Provide the [X, Y] coordinate of the cell's center where the given text is located.  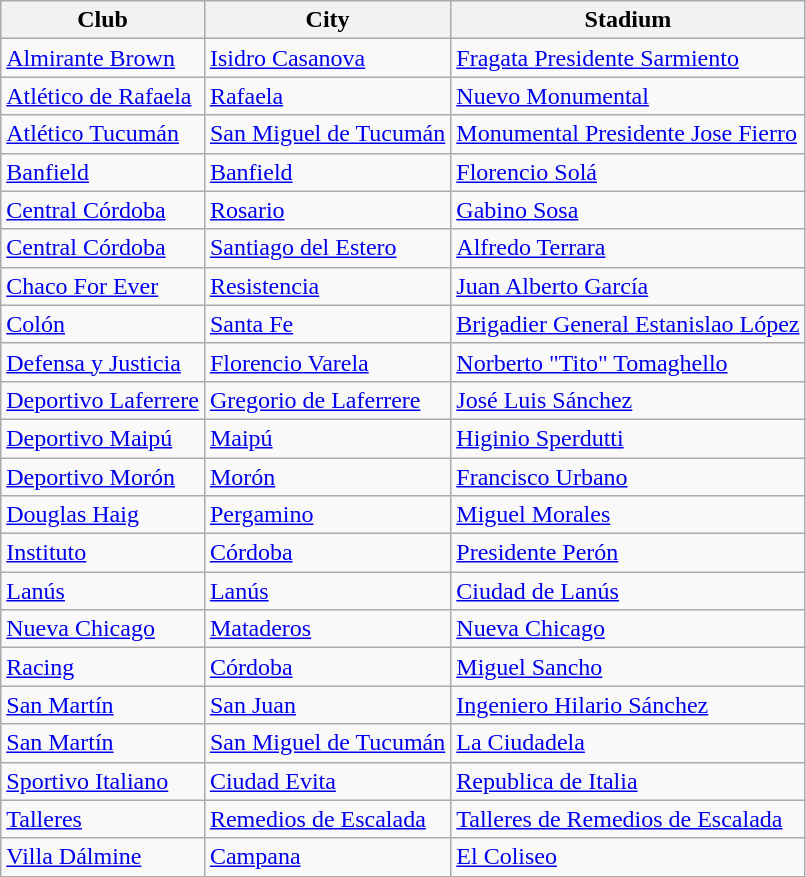
Villa Dálmine [103, 857]
Florencio Varela [327, 362]
Morón [327, 477]
Santiago del Estero [327, 248]
Santa Fe [327, 324]
Douglas Haig [103, 515]
Gabino Sosa [628, 210]
Presidente Perón [628, 553]
Brigadier General Estanislao López [628, 324]
Chaco For Ever [103, 286]
Rafaela [327, 96]
San Juan [327, 705]
Isidro Casanova [327, 58]
Miguel Sancho [628, 667]
Ciudad Evita [327, 781]
Gregorio de Laferrere [327, 400]
Juan Alberto García [628, 286]
Club [103, 20]
Florencio Solá [628, 172]
La Ciudadela [628, 743]
Defensa y Justicia [103, 362]
Monumental Presidente Jose Fierro [628, 134]
Rosario [327, 210]
José Luis Sánchez [628, 400]
Ingeniero Hilario Sánchez [628, 705]
Remedios de Escalada [327, 819]
Instituto [103, 553]
Deportivo Maipú [103, 438]
Stadium [628, 20]
Francisco Urbano [628, 477]
Mataderos [327, 629]
Ciudad de Lanús [628, 591]
Norberto "Tito" Tomaghello [628, 362]
City [327, 20]
Racing [103, 667]
Higinio Sperdutti [628, 438]
Talleres de Remedios de Escalada [628, 819]
Colón [103, 324]
Atlético de Rafaela [103, 96]
Alfredo Terrara [628, 248]
Fragata Presidente Sarmiento [628, 58]
Deportivo Morón [103, 477]
Talleres [103, 819]
Atlético Tucumán [103, 134]
Miguel Morales [628, 515]
Almirante Brown [103, 58]
Nuevo Monumental [628, 96]
Republica de Italia [628, 781]
El Coliseo [628, 857]
Resistencia [327, 286]
Pergamino [327, 515]
Maipú [327, 438]
Sportivo Italiano [103, 781]
Deportivo Laferrere [103, 400]
Campana [327, 857]
